Output the (x, y) coordinate of the center of the cell containing the given text.  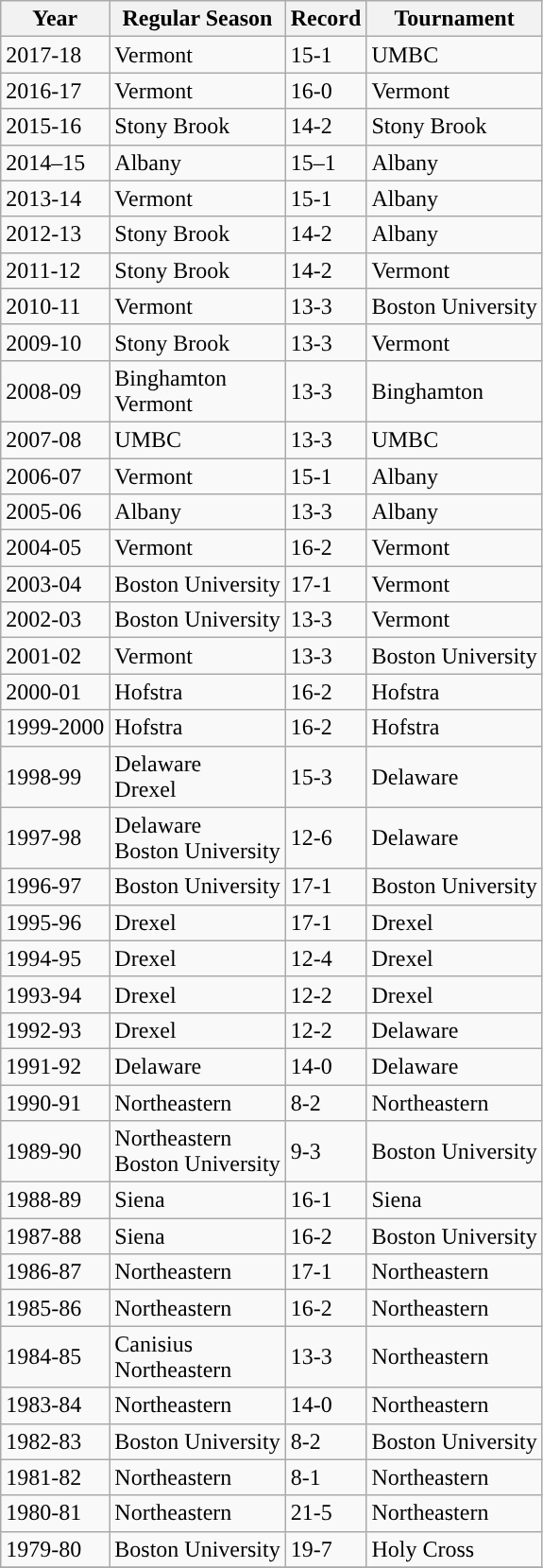
2001-02 (55, 656)
1990-91 (55, 1103)
2009-10 (55, 342)
1987-88 (55, 1236)
CanisiusNortheastern (197, 1357)
1983-84 (55, 1405)
2006-07 (55, 475)
2012-13 (55, 234)
8-1 (326, 1477)
Binghamton (454, 391)
21-5 (326, 1513)
1986-87 (55, 1272)
BinghamtonVermont (197, 391)
Year (55, 19)
Tournament (454, 19)
1988-89 (55, 1200)
2008-09 (55, 391)
2014–15 (55, 163)
12-4 (326, 958)
1985-86 (55, 1308)
1982-83 (55, 1441)
2007-08 (55, 439)
16-1 (326, 1200)
15-3 (326, 777)
1980-81 (55, 1513)
1994-95 (55, 958)
DelawareDrexel (197, 777)
1991-92 (55, 1066)
1984-85 (55, 1357)
1993-94 (55, 994)
15–1 (326, 163)
1979-80 (55, 1549)
2003-04 (55, 584)
1999-2000 (55, 728)
2015-16 (55, 127)
2002-03 (55, 620)
Regular Season (197, 19)
12-6 (326, 837)
1992-93 (55, 1030)
2005-06 (55, 512)
1997-98 (55, 837)
2000-01 (55, 692)
2004-05 (55, 548)
19-7 (326, 1549)
2016-17 (55, 91)
9-3 (326, 1151)
DelawareBoston University (197, 837)
NortheasternBoston University (197, 1151)
Holy Cross (454, 1549)
2013-14 (55, 198)
1989-90 (55, 1151)
1996-97 (55, 887)
1998-99 (55, 777)
1995-96 (55, 922)
2017-18 (55, 55)
2010-11 (55, 306)
1981-82 (55, 1477)
16-0 (326, 91)
Record (326, 19)
2011-12 (55, 270)
